From the cell containing the given text, extract its center point as [X, Y] coordinate. 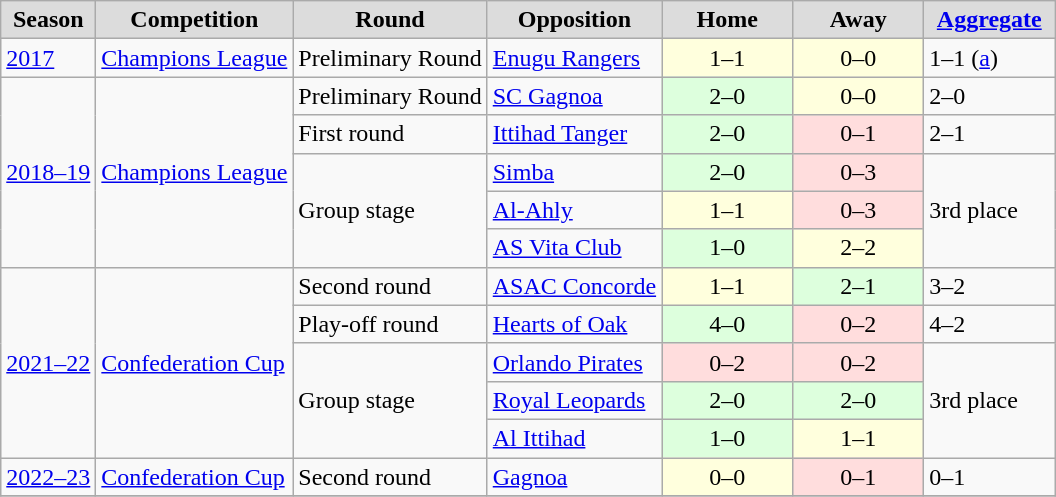
Al-Ahly [574, 210]
Home [728, 20]
Simba [574, 172]
Play-off round [390, 324]
Enugu Rangers [574, 58]
4–0 [728, 324]
1–1 (a) [990, 58]
Competition [194, 20]
2018–19 [48, 172]
SC Gagnoa [574, 96]
Al Ittihad [574, 438]
First round [390, 134]
Ittihad Tanger [574, 134]
3–2 [990, 286]
Round [390, 20]
Orlando Pirates [574, 362]
2022–23 [48, 477]
Aggregate [990, 20]
4–2 [990, 324]
2–2 [858, 248]
Season [48, 20]
Opposition [574, 20]
AS Vita Club [574, 248]
Gagnoa [574, 477]
Royal Leopards [574, 400]
Away [858, 20]
2017 [48, 58]
Hearts of Oak [574, 324]
2021–22 [48, 362]
ASAC Concorde [574, 286]
